For the text-containing cell, return its midpoint in (X, Y) coordinate format. 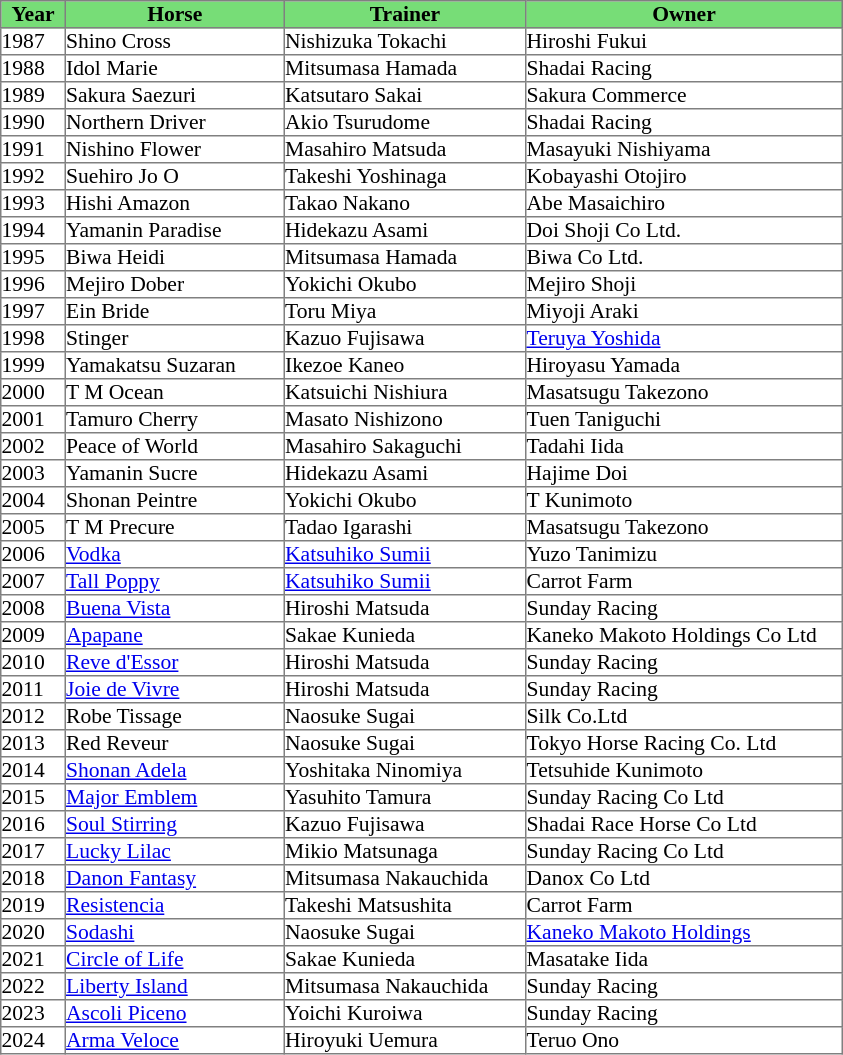
Kobayashi Otojiro (684, 176)
Stinger (174, 338)
Kaneko Makoto Holdings (684, 932)
T M Precure (174, 528)
Biwa Co Ltd. (684, 258)
Hiroyuki Uemura (405, 1040)
Nishizuka Tokachi (405, 42)
Hajime Doi (684, 474)
Peace of World (174, 446)
1993 (33, 204)
Yoichi Kuroiwa (405, 1014)
Masato Nishizono (405, 420)
Yamakatsu Suzaran (174, 366)
2022 (33, 986)
2021 (33, 960)
1994 (33, 230)
Nishino Flower (174, 150)
1999 (33, 366)
Tadao Igarashi (405, 528)
Sakura Saezuri (174, 96)
Apapane (174, 636)
Joie de Vivre (174, 690)
Hiroyasu Yamada (684, 366)
2003 (33, 474)
Masayuki Nishiyama (684, 150)
Masahiro Sakaguchi (405, 446)
Akio Tsurudome (405, 122)
Soul Stirring (174, 824)
1996 (33, 284)
Silk Co.Ltd (684, 716)
Shonan Adela (174, 770)
Arma Veloce (174, 1040)
Vodka (174, 554)
2011 (33, 690)
Owner (684, 14)
Tetsuhide Kunimoto (684, 770)
Tamuro Cherry (174, 420)
1989 (33, 96)
Circle of Life (174, 960)
1998 (33, 338)
Katsuichi Nishiura (405, 392)
Mikio Matsunaga (405, 852)
Mejiro Shoji (684, 284)
2009 (33, 636)
1997 (33, 312)
Biwa Heidi (174, 258)
Resistencia (174, 906)
2018 (33, 878)
1992 (33, 176)
Toru Miya (405, 312)
Tokyo Horse Racing Co. Ltd (684, 744)
1987 (33, 42)
Tall Poppy (174, 582)
1988 (33, 68)
Suehiro Jo O (174, 176)
2000 (33, 392)
Northern Driver (174, 122)
2004 (33, 500)
Tuen Taniguchi (684, 420)
2001 (33, 420)
Liberty Island (174, 986)
2014 (33, 770)
2013 (33, 744)
2002 (33, 446)
Trainer (405, 14)
Major Emblem (174, 798)
Shonan Peintre (174, 500)
Hishi Amazon (174, 204)
Hiroshi Fukui (684, 42)
Kaneko Makoto Holdings Co Ltd (684, 636)
2006 (33, 554)
2008 (33, 608)
Horse (174, 14)
Yasuhito Tamura (405, 798)
Ikezoe Kaneo (405, 366)
T M Ocean (174, 392)
2019 (33, 906)
2020 (33, 932)
Lucky Lilac (174, 852)
1995 (33, 258)
T Kunimoto (684, 500)
Year (33, 14)
1991 (33, 150)
Ascoli Piceno (174, 1014)
2010 (33, 662)
1990 (33, 122)
2012 (33, 716)
Sodashi (174, 932)
Takao Nakano (405, 204)
Yuzo Tanimizu (684, 554)
Shadai Race Horse Co Ltd (684, 824)
Shino Cross (174, 42)
Mejiro Dober (174, 284)
Yoshitaka Ninomiya (405, 770)
Miyoji Araki (684, 312)
2007 (33, 582)
Doi Shoji Co Ltd. (684, 230)
Yamanin Sucre (174, 474)
Danon Fantasy (174, 878)
2023 (33, 1014)
Danox Co Ltd (684, 878)
2015 (33, 798)
Takeshi Yoshinaga (405, 176)
Masahiro Matsuda (405, 150)
Red Reveur (174, 744)
Katsutaro Sakai (405, 96)
Yamanin Paradise (174, 230)
Masatake Iida (684, 960)
2017 (33, 852)
2005 (33, 528)
Tadahi Iida (684, 446)
Robe Tissage (174, 716)
Takeshi Matsushita (405, 906)
Idol Marie (174, 68)
Buena Vista (174, 608)
Teruo Ono (684, 1040)
Teruya Yoshida (684, 338)
Abe Masaichiro (684, 204)
2024 (33, 1040)
Reve d'Essor (174, 662)
Sakura Commerce (684, 96)
2016 (33, 824)
Ein Bride (174, 312)
